Search for the cell housing the specified text and yield its [x, y] center coordinate. 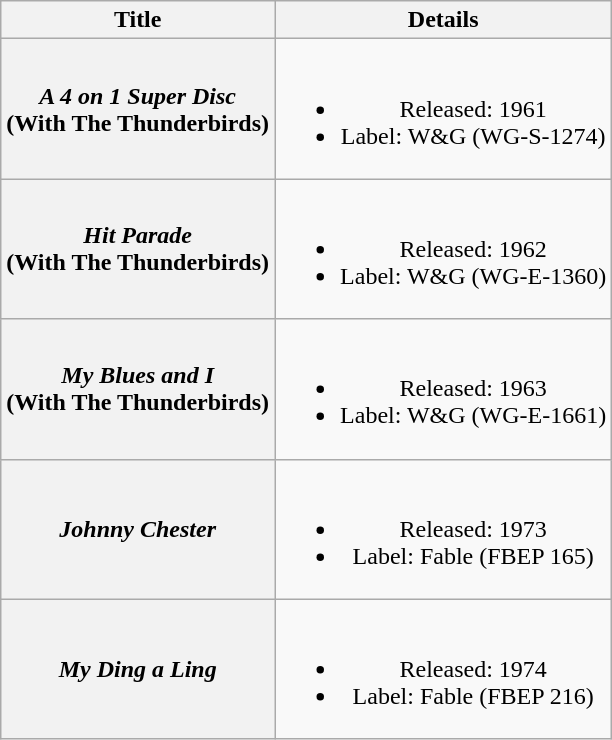
Johnny Chester [138, 529]
My Blues and I (With The Thunderbirds) [138, 389]
Released: 1963Label: W&G (WG-E-1661) [444, 389]
Released: 1962Label: W&G (WG-E-1360) [444, 249]
My Ding a Ling [138, 669]
Released: 1974Label: Fable (FBEP 216) [444, 669]
A 4 on 1 Super Disc (With The Thunderbirds) [138, 109]
Hit Parade (With The Thunderbirds) [138, 249]
Released: 1961Label: W&G (WG-S-1274) [444, 109]
Released: 1973Label: Fable (FBEP 165) [444, 529]
Details [444, 20]
Title [138, 20]
